Search for the cell housing the specified text and yield its (x, y) center coordinate. 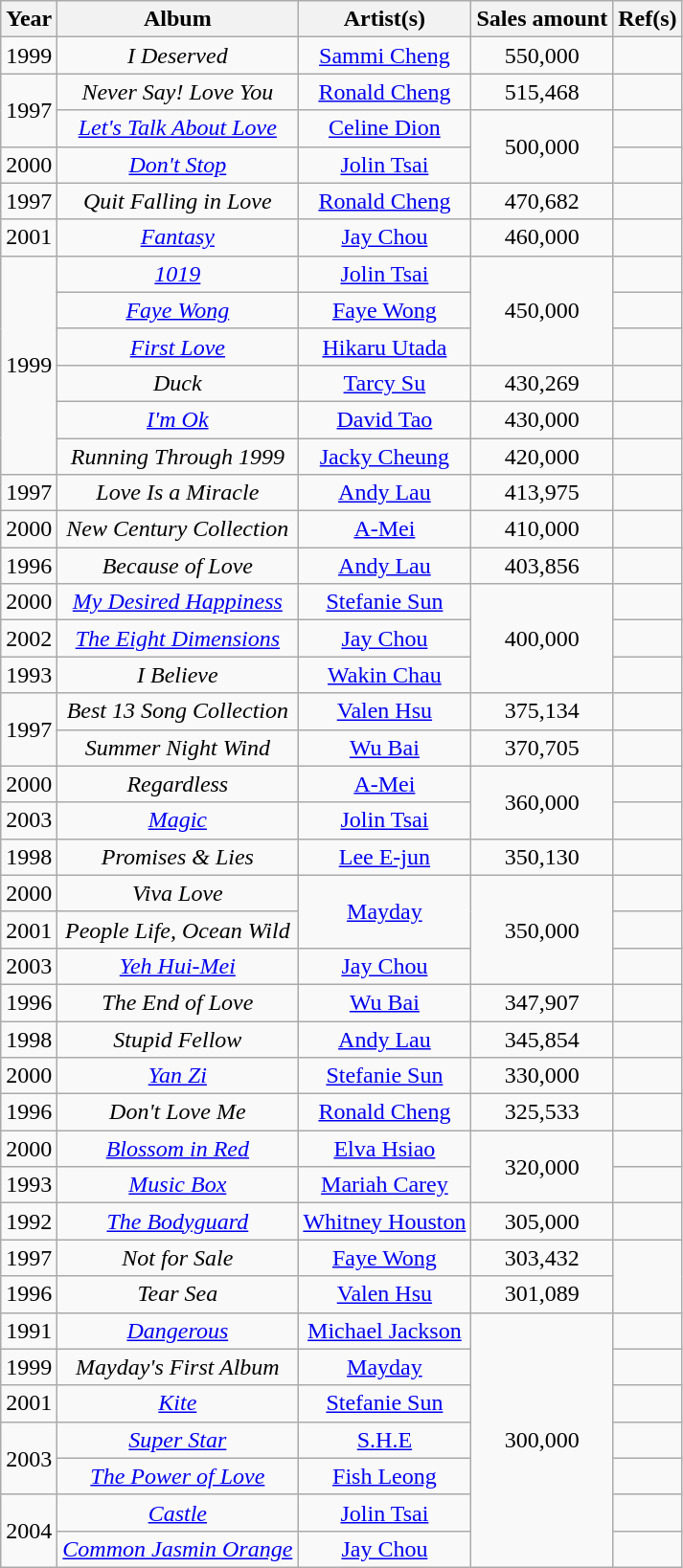
550,000 (542, 56)
1019 (178, 274)
Hikaru Utada (385, 347)
320,000 (542, 1167)
350,000 (542, 930)
360,000 (542, 802)
Common Jasmin Orange (178, 1549)
Sammi Cheng (385, 56)
Artist(s) (385, 19)
410,000 (542, 529)
300,000 (542, 1440)
347,907 (542, 1002)
Elva Hsiao (385, 1149)
Michael Jackson (385, 1331)
460,000 (542, 237)
Not for Sale (178, 1258)
Let's Talk About Love (178, 128)
301,089 (542, 1294)
403,856 (542, 566)
S.H.E (385, 1440)
1991 (29, 1331)
370,705 (542, 748)
Kite (178, 1403)
515,468 (542, 92)
David Tao (385, 419)
Dangerous (178, 1331)
Quit Falling in Love (178, 201)
Fantasy (178, 237)
413,975 (542, 493)
Celine Dion (385, 128)
Don't Stop (178, 165)
303,432 (542, 1258)
New Century Collection (178, 529)
Ref(s) (648, 19)
345,854 (542, 1039)
I Believe (178, 675)
People Life, Ocean Wild (178, 930)
Year (29, 19)
The End of Love (178, 1002)
Promises & Lies (178, 857)
350,130 (542, 857)
Duck (178, 383)
2004 (29, 1531)
Love Is a Miracle (178, 493)
Tarcy Su (385, 383)
450,000 (542, 310)
470,682 (542, 201)
430,000 (542, 419)
The Eight Dimensions (178, 638)
Summer Night Wind (178, 748)
Yeh Hui-Mei (178, 966)
400,000 (542, 638)
I Deserved (178, 56)
Blossom in Red (178, 1149)
The Power of Love (178, 1476)
Don't Love Me (178, 1112)
I'm Ok (178, 419)
Yan Zi (178, 1076)
My Desired Happiness (178, 602)
Running Through 1999 (178, 457)
430,269 (542, 383)
First Love (178, 347)
Because of Love (178, 566)
Album (178, 19)
Lee E-jun (385, 857)
Sales amount (542, 19)
420,000 (542, 457)
Music Box (178, 1185)
500,000 (542, 146)
Viva Love (178, 893)
Wakin Chau (385, 675)
330,000 (542, 1076)
305,000 (542, 1221)
Never Say! Love You (178, 92)
Fish Leong (385, 1476)
375,134 (542, 711)
Mariah Carey (385, 1185)
Super Star (178, 1440)
Tear Sea (178, 1294)
Regardless (178, 784)
2002 (29, 638)
Mayday's First Album (178, 1367)
Stupid Fellow (178, 1039)
Magic (178, 820)
1992 (29, 1221)
325,533 (542, 1112)
Jacky Cheung (385, 457)
Castle (178, 1512)
The Bodyguard (178, 1221)
Whitney Houston (385, 1221)
Best 13 Song Collection (178, 711)
